From the cell containing the given text, extract its center point as [x, y] coordinate. 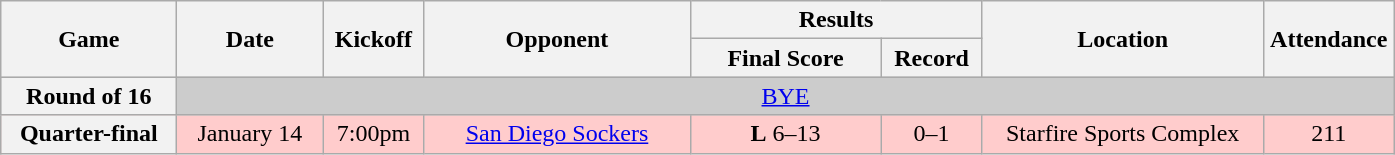
San Diego Sockers [557, 134]
7:00pm [374, 134]
Round of 16 [89, 96]
Final Score [786, 58]
Starfire Sports Complex [1122, 134]
Opponent [557, 39]
Location [1122, 39]
L 6–13 [786, 134]
Game [89, 39]
Kickoff [374, 39]
Results [836, 20]
BYE [786, 96]
January 14 [250, 134]
Attendance [1328, 39]
Quarter-final [89, 134]
Date [250, 39]
211 [1328, 134]
0–1 [932, 134]
Record [932, 58]
